From the cell containing the given text, extract its center point as [x, y] coordinate. 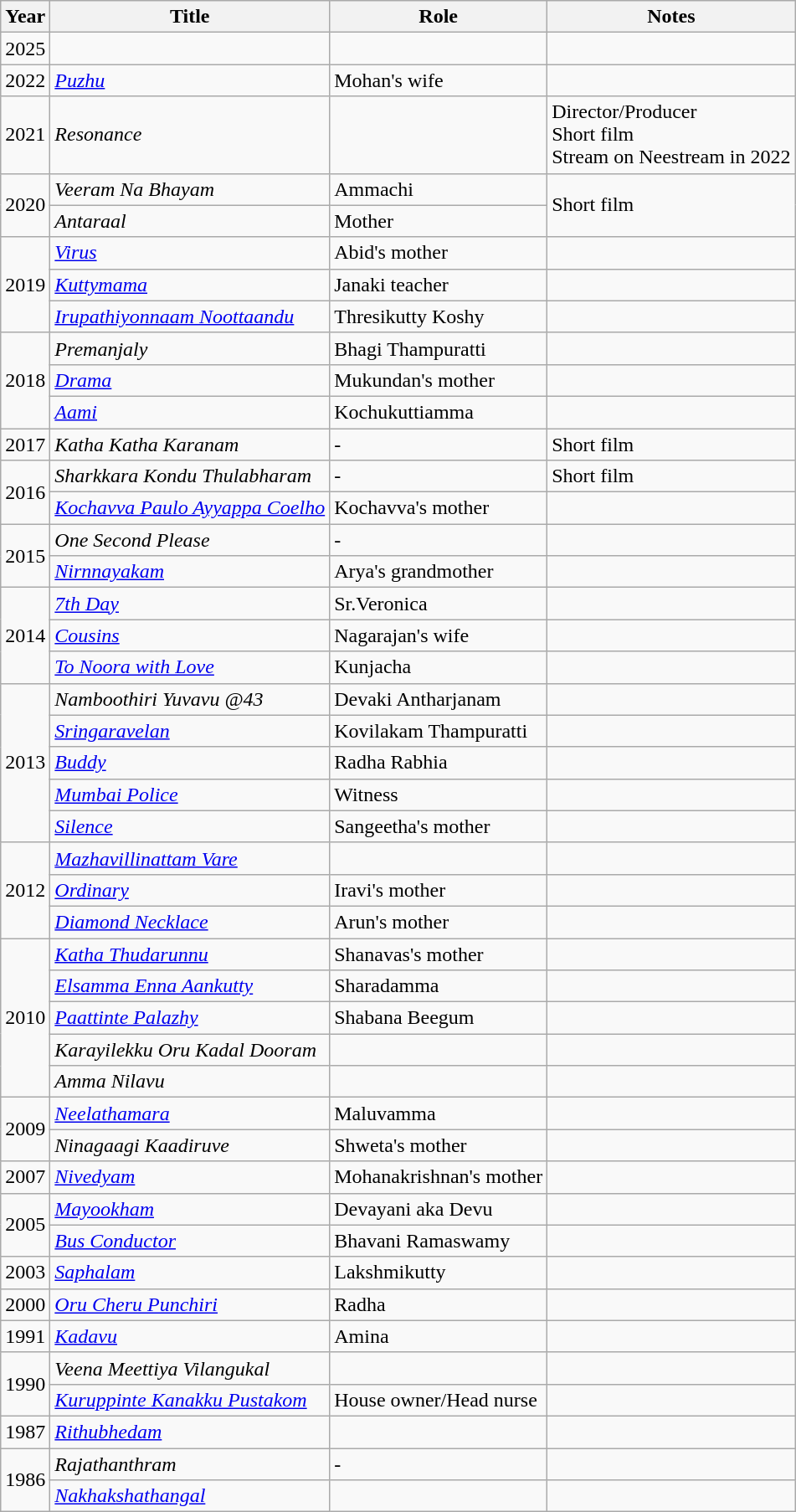
Veena Meettiya Vilangukal [190, 1368]
Sangeetha's mother [439, 826]
Arya's grandmother [439, 572]
Mohanakrishnan's mother [439, 1177]
Kunjacha [439, 667]
Cousins [190, 635]
Katha Thudarunnu [190, 954]
1987 [25, 1432]
Mukundan's mother [439, 380]
2000 [25, 1304]
Abid's mother [439, 253]
Kadavu [190, 1336]
2014 [25, 635]
2007 [25, 1177]
Paattinte Palazhy [190, 1018]
Devayani aka Devu [439, 1209]
Mumbai Police [190, 795]
Janaki teacher [439, 285]
2013 [25, 763]
2020 [25, 205]
7th Day [190, 604]
Notes [671, 17]
Buddy [190, 763]
Mother [439, 221]
Rithubhedam [190, 1432]
Karayilekku Oru Kadal Dooram [190, 1050]
Amma Nilavu [190, 1082]
Radha Rabhia [439, 763]
Kuttymama [190, 285]
2022 [25, 80]
Resonance [190, 135]
One Second Please [190, 540]
Amina [439, 1336]
Sharkkara Kondu Thulabharam [190, 476]
Sr.Veronica [439, 604]
1990 [25, 1384]
Witness [439, 795]
Elsamma Enna Aankutty [190, 986]
Neelathamara [190, 1113]
Nakhakshathangal [190, 1496]
Oru Cheru Punchiri [190, 1304]
1991 [25, 1336]
Arun's mother [439, 922]
Kochavva's mother [439, 508]
To Noora with Love [190, 667]
2015 [25, 556]
Thresikutty Koshy [439, 316]
Premanjaly [190, 348]
2019 [25, 285]
2021 [25, 135]
Ninagaagi Kaadiruve [190, 1145]
Bus Conductor [190, 1241]
Mohan's wife [439, 80]
Nagarajan's wife [439, 635]
2010 [25, 1017]
2012 [25, 890]
Iravi's mother [439, 890]
Mayookham [190, 1209]
Radha [439, 1304]
House owner/Head nurse [439, 1400]
Devaki Antharjanam [439, 699]
Maluvamma [439, 1113]
Director/Producer Short filmStream on Neestream in 2022 [671, 135]
2017 [25, 445]
Kuruppinte Kanakku Pustakom [190, 1400]
Kochukuttiamma [439, 412]
Drama [190, 380]
2003 [25, 1273]
2005 [25, 1225]
Shanavas's mother [439, 954]
Shweta's mother [439, 1145]
Saphalam [190, 1273]
Bhagi Thampuratti [439, 348]
Kovilakam Thampuratti [439, 731]
Sharadamma [439, 986]
Title [190, 17]
Lakshmikutty [439, 1273]
Namboothiri Yuvavu @43 [190, 699]
Rajathanthram [190, 1464]
Ordinary [190, 890]
Year [25, 17]
Veeram Na Bhayam [190, 189]
Katha Katha Karanam [190, 445]
Aami [190, 412]
Irupathiyonnaam Noottaandu [190, 316]
Role [439, 17]
Kochavva Paulo Ayyappa Coelho [190, 508]
Shabana Beegum [439, 1018]
Sringaravelan [190, 731]
Nirnnayakam [190, 572]
Puzhu [190, 80]
Virus [190, 253]
2025 [25, 49]
Mazhavillinattam Vare [190, 858]
Nivedyam [190, 1177]
Silence [190, 826]
2016 [25, 492]
Diamond Necklace [190, 922]
2009 [25, 1129]
1986 [25, 1480]
Antaraal [190, 221]
Bhavani Ramaswamy [439, 1241]
Ammachi [439, 189]
2018 [25, 380]
